From the cell containing the given text, extract its center point as [x, y] coordinate. 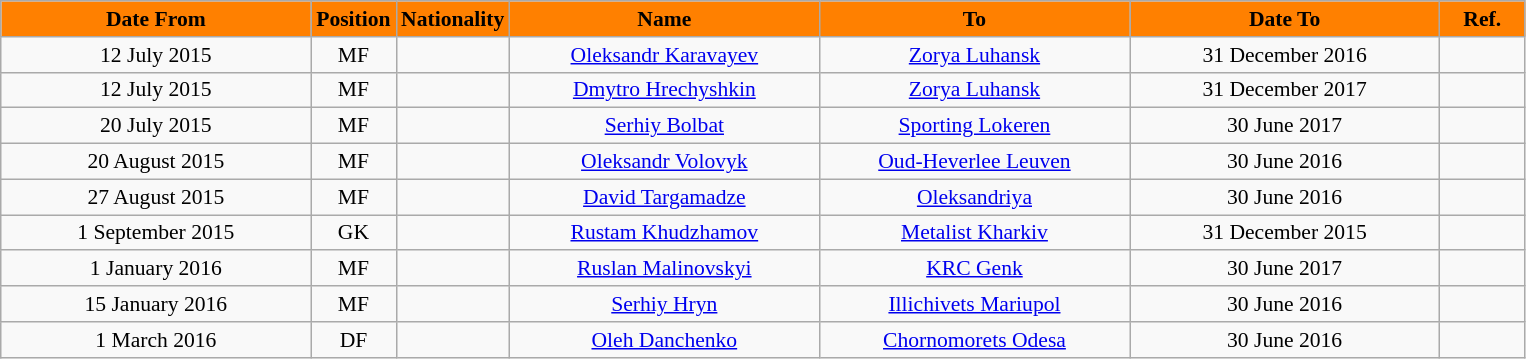
1 March 2016 [156, 340]
1 September 2015 [156, 233]
Chornomorets Odesa [974, 340]
Ruslan Malinovskyi [664, 269]
Ref. [1482, 19]
Nationality [452, 19]
31 December 2015 [1285, 233]
Oleksandr Volovyk [664, 162]
Date To [1285, 19]
DF [354, 340]
Metalist Kharkiv [974, 233]
Date From [156, 19]
Sporting Lokeren [974, 126]
15 January 2016 [156, 304]
Position [354, 19]
20 July 2015 [156, 126]
Dmytro Hrechyshkin [664, 90]
Name [664, 19]
Illichivets Mariupol [974, 304]
David Targamadze [664, 197]
Oleh Danchenko [664, 340]
Rustam Khudzhamov [664, 233]
31 December 2016 [1285, 55]
KRC Genk [974, 269]
31 December 2017 [1285, 90]
GK [354, 233]
Oleksandriya [974, 197]
27 August 2015 [156, 197]
Serhiy Bolbat [664, 126]
Serhiy Hryn [664, 304]
1 January 2016 [156, 269]
20 August 2015 [156, 162]
Oleksandr Karavayev [664, 55]
Oud-Heverlee Leuven [974, 162]
To [974, 19]
